Provide the (x, y) coordinate of the cell's center where the given text is located.  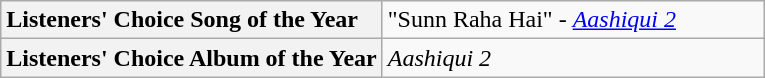
Aashiqui 2 (572, 58)
"Sunn Raha Hai" - Aashiqui 2 (572, 20)
Listeners' Choice Song of the Year (192, 20)
Listeners' Choice Album of the Year (192, 58)
